Find where the given text appears and provide that cell's center as (X, Y) coordinate. 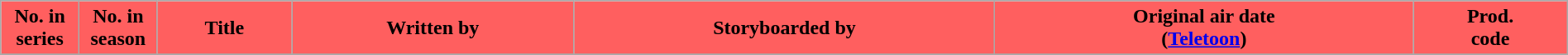
No. inseries (40, 28)
Title (224, 28)
Prod.code (1490, 28)
Original air date(Teletoon) (1204, 28)
No. inseason (117, 28)
Storyboarded by (784, 28)
Written by (433, 28)
